From the cell containing the given text, extract its center point as [X, Y] coordinate. 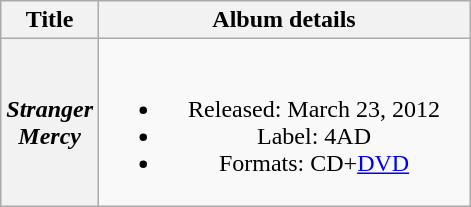
Album details [284, 20]
Released: March 23, 2012Label: 4ADFormats: CD+DVD [284, 122]
Stranger Mercy [50, 122]
Title [50, 20]
